Extract the [x, y] coordinate from the center of the cell holding the provided text.  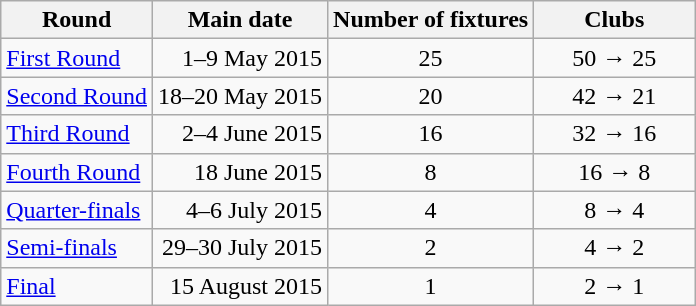
First Round [77, 58]
Main date [240, 20]
Final [77, 286]
8 → 4 [614, 210]
2 [431, 248]
16 [431, 134]
Number of fixtures [431, 20]
2 → 1 [614, 286]
Clubs [614, 20]
Round [77, 20]
4 [431, 210]
18–20 May 2015 [240, 96]
32 → 16 [614, 134]
42 → 21 [614, 96]
Third Round [77, 134]
4 → 2 [614, 248]
Second Round [77, 96]
4–6 July 2015 [240, 210]
16 → 8 [614, 172]
20 [431, 96]
Semi-finals [77, 248]
25 [431, 58]
18 June 2015 [240, 172]
8 [431, 172]
2–4 June 2015 [240, 134]
29–30 July 2015 [240, 248]
1–9 May 2015 [240, 58]
15 August 2015 [240, 286]
Quarter-finals [77, 210]
50 → 25 [614, 58]
Fourth Round [77, 172]
1 [431, 286]
